Output the [X, Y] coordinate of the center of the cell containing the given text.  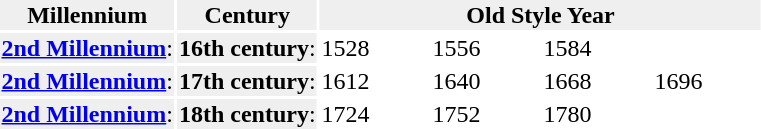
1640 [485, 81]
1584 [596, 48]
18th century: [247, 114]
Millennium [87, 15]
1556 [485, 48]
1780 [596, 114]
1724 [374, 114]
1668 [596, 81]
16th century: [247, 48]
Old Style Year [540, 15]
17th century: [247, 81]
Century [247, 15]
1612 [374, 81]
1528 [374, 48]
1752 [485, 114]
1696 [707, 81]
